Find where the given text appears and provide that cell's center as (x, y) coordinate. 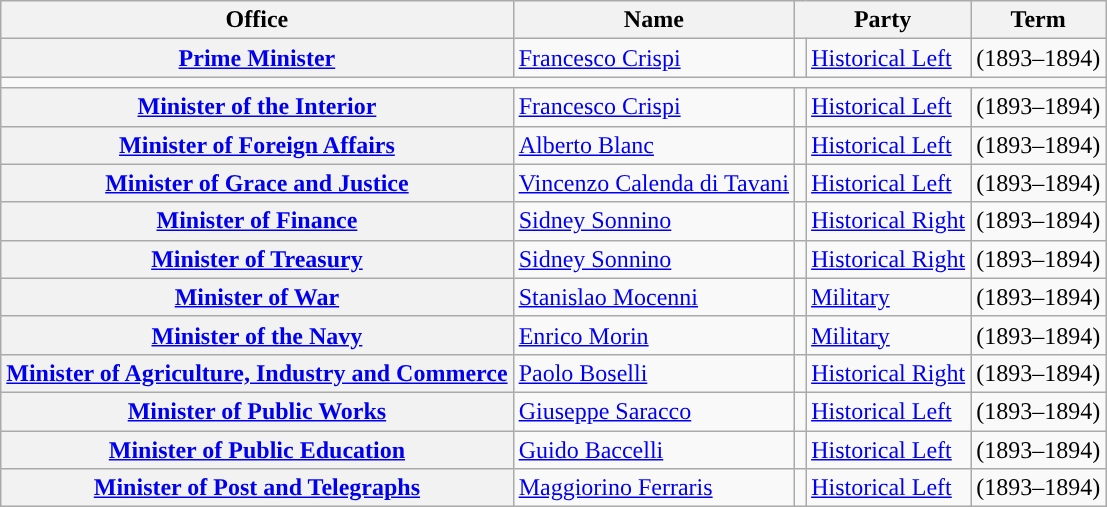
Giuseppe Saracco (654, 411)
Minister of Public Education (257, 449)
Maggiorino Ferraris (654, 488)
Minister of Finance (257, 221)
Term (1038, 20)
Stanislao Mocenni (654, 297)
Minister of Public Works (257, 411)
Minister of War (257, 297)
Paolo Boselli (654, 373)
Alberto Blanc (654, 145)
Vincenzo Calenda di Tavani (654, 183)
Minister of Post and Telegraphs (257, 488)
Enrico Morin (654, 335)
Minister of Foreign Affairs (257, 145)
Minister of Agriculture, Industry and Commerce (257, 373)
Minister of Grace and Justice (257, 183)
Minister of the Interior (257, 107)
Minister of Treasury (257, 259)
Party (883, 20)
Office (257, 20)
Guido Baccelli (654, 449)
Minister of the Navy (257, 335)
Name (654, 20)
Prime Minister (257, 58)
